Detect which cell encompasses the target text, then output its (x, y) center coordinate. 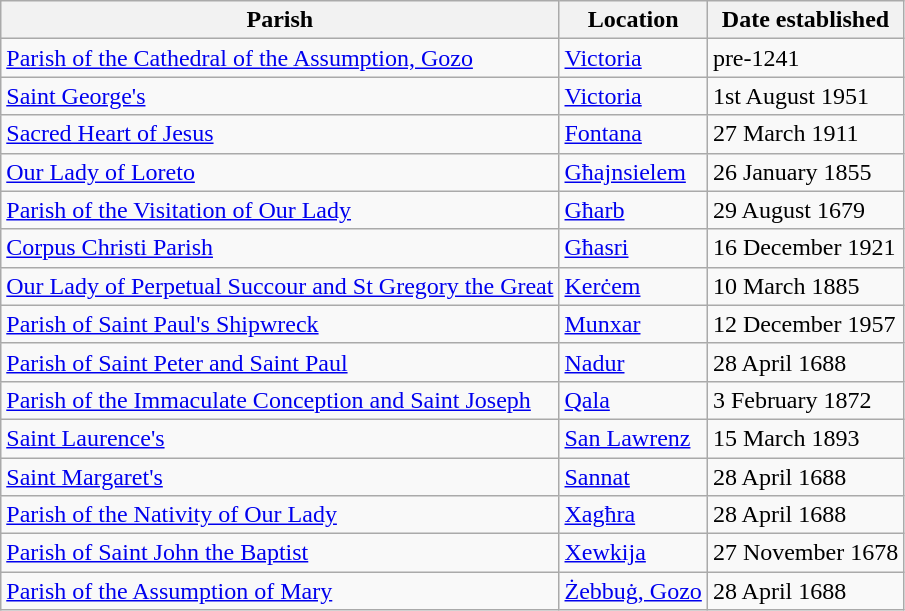
Parish of Saint John the Baptist (280, 553)
1st August 1951 (805, 96)
15 March 1893 (805, 438)
Parish of the Nativity of Our Lady (280, 515)
Żebbuġ, Gozo (633, 591)
Corpus Christi Parish (280, 248)
Parish of the Visitation of Our Lady (280, 210)
Għarb (633, 210)
Kerċem (633, 286)
3 February 1872 (805, 400)
Saint George's (280, 96)
Munxar (633, 324)
Location (633, 20)
Parish (280, 20)
Għasri (633, 248)
Saint Laurence's (280, 438)
Qala (633, 400)
Sacred Heart of Jesus (280, 134)
Date established (805, 20)
12 December 1957 (805, 324)
Saint Margaret's (280, 477)
27 November 1678 (805, 553)
Xagħra (633, 515)
Fontana (633, 134)
Parish of the Immaculate Conception and Saint Joseph (280, 400)
26 January 1855 (805, 172)
pre-1241 (805, 58)
Parish of Saint Peter and Saint Paul (280, 362)
29 August 1679 (805, 210)
San Lawrenz (633, 438)
Parish of the Assumption of Mary (280, 591)
Nadur (633, 362)
Għajnsielem (633, 172)
27 March 1911 (805, 134)
Xewkija (633, 553)
Parish of Saint Paul's Shipwreck (280, 324)
Parish of the Cathedral of the Assumption, Gozo (280, 58)
Sannat (633, 477)
Our Lady of Perpetual Succour and St Gregory the Great (280, 286)
16 December 1921 (805, 248)
Our Lady of Loreto (280, 172)
10 March 1885 (805, 286)
